Search for the cell housing the specified text and yield its (X, Y) center coordinate. 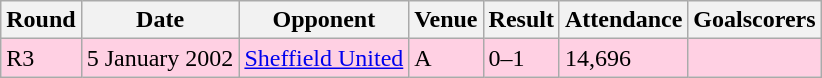
14,696 (623, 58)
Round (41, 20)
Opponent (324, 20)
A (446, 58)
Sheffield United (324, 58)
Venue (446, 20)
Goalscorers (754, 20)
0–1 (521, 58)
5 January 2002 (160, 58)
R3 (41, 58)
Attendance (623, 20)
Result (521, 20)
Date (160, 20)
